Extract the [X, Y] coordinate from the center of the cell holding the provided text.  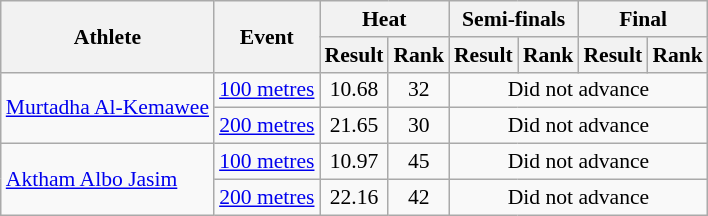
42 [418, 197]
22.16 [354, 197]
Heat [384, 19]
10.68 [354, 90]
30 [418, 126]
45 [418, 162]
Event [266, 36]
Murtadha Al-Kemawee [108, 108]
Aktham Albo Jasim [108, 180]
10.97 [354, 162]
Semi-finals [514, 19]
Final [642, 19]
21.65 [354, 126]
Athlete [108, 36]
32 [418, 90]
